Pinpoint the cell where the given text exists, returning its (X, Y) midpoint coordinate. 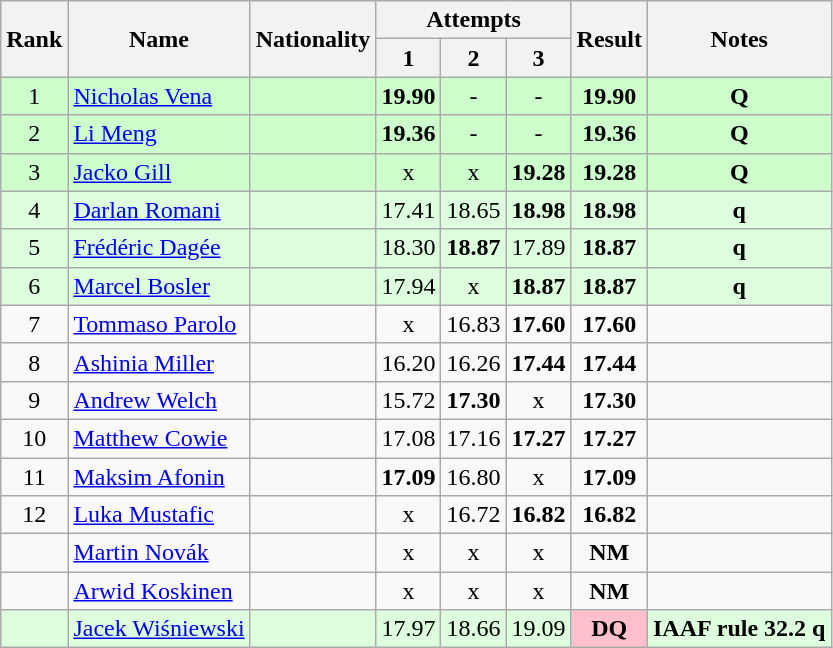
17.16 (474, 438)
10 (34, 438)
Frédéric Dagée (159, 248)
9 (34, 400)
DQ (609, 629)
16.72 (474, 515)
Nicholas Vena (159, 96)
Li Meng (159, 134)
17.41 (408, 210)
Result (609, 39)
16.83 (474, 324)
19.09 (538, 629)
17.94 (408, 286)
17.08 (408, 438)
15.72 (408, 400)
5 (34, 248)
18.65 (474, 210)
Martin Novák (159, 553)
17.89 (538, 248)
Rank (34, 39)
4 (34, 210)
Arwid Koskinen (159, 591)
Attempts (474, 20)
16.20 (408, 362)
IAAF rule 32.2 q (739, 629)
16.80 (474, 477)
Tommaso Parolo (159, 324)
Jacek Wiśniewski (159, 629)
Luka Mustafic (159, 515)
6 (34, 286)
Nationality (313, 39)
Andrew Welch (159, 400)
Name (159, 39)
7 (34, 324)
Notes (739, 39)
11 (34, 477)
Darlan Romani (159, 210)
12 (34, 515)
18.66 (474, 629)
Jacko Gill (159, 172)
Matthew Cowie (159, 438)
16.26 (474, 362)
Ashinia Miller (159, 362)
Maksim Afonin (159, 477)
8 (34, 362)
18.30 (408, 248)
Marcel Bosler (159, 286)
17.97 (408, 629)
